For the text-containing cell, return its midpoint in (X, Y) coordinate format. 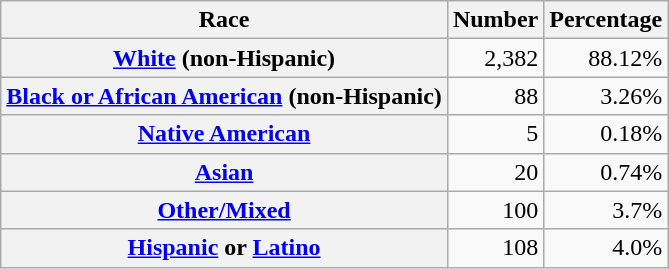
88.12% (606, 58)
Race (224, 20)
100 (495, 210)
108 (495, 248)
20 (495, 172)
4.0% (606, 248)
2,382 (495, 58)
0.18% (606, 134)
3.7% (606, 210)
Percentage (606, 20)
Black or African American (non-Hispanic) (224, 96)
Number (495, 20)
Other/Mixed (224, 210)
Native American (224, 134)
3.26% (606, 96)
0.74% (606, 172)
Asian (224, 172)
White (non-Hispanic) (224, 58)
88 (495, 96)
Hispanic or Latino (224, 248)
5 (495, 134)
